Scan for the cell matching the given text and deliver its [X, Y] coordinate at center. 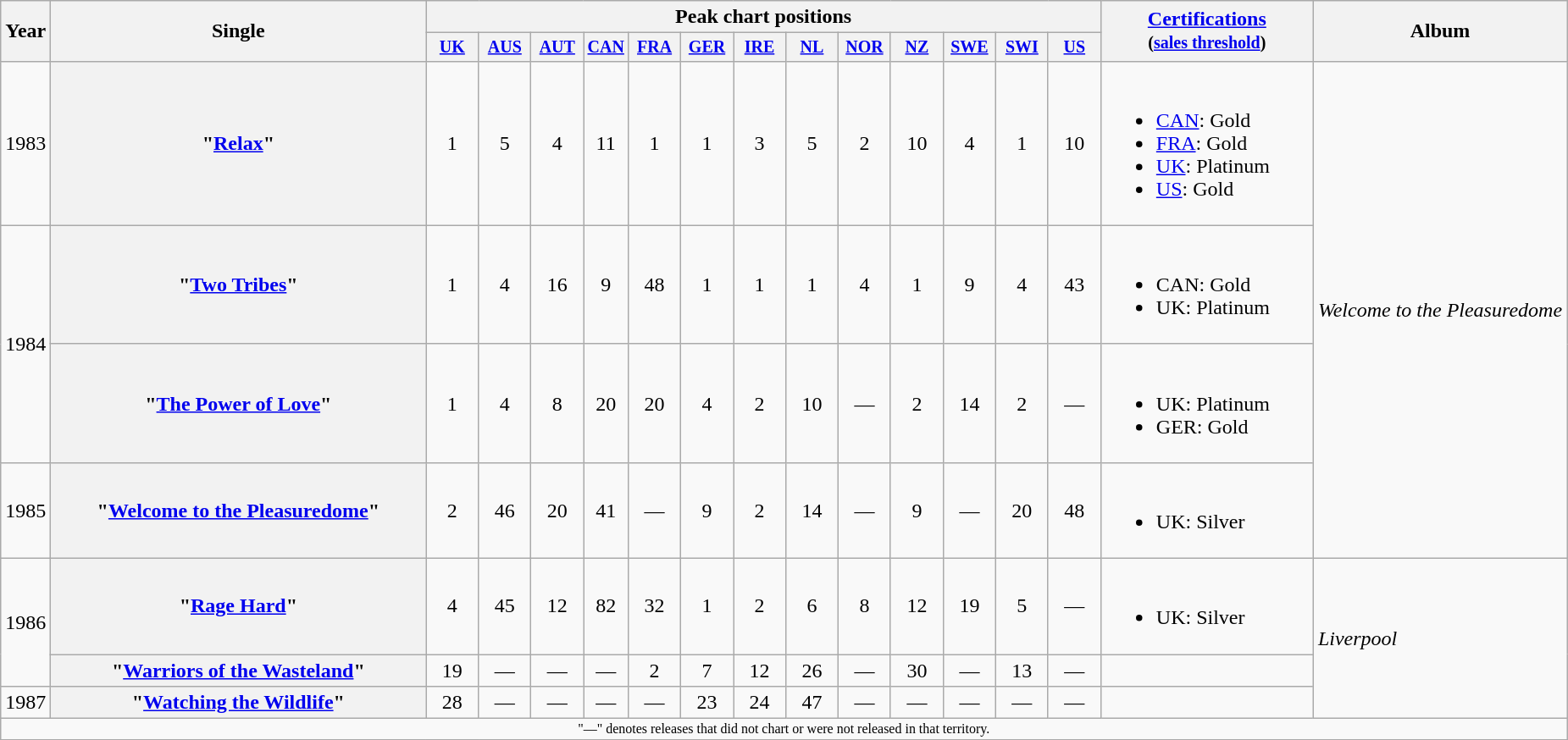
82 [607, 606]
"—" denotes releases that did not chart or were not released in that territory. [784, 729]
CAN: GoldUK: Platinum [1206, 284]
6 [812, 606]
"Welcome to the Pleasuredome" [239, 510]
28 [452, 703]
30 [917, 671]
Year [25, 31]
AUT [557, 47]
1987 [25, 703]
"Two Tribes" [239, 284]
Album [1440, 31]
Peak chart positions [763, 17]
"Watching the Wildlife" [239, 703]
UK [452, 47]
1985 [25, 510]
SWE [969, 47]
NL [812, 47]
CAN [607, 47]
32 [655, 606]
Liverpool [1440, 638]
47 [812, 703]
45 [505, 606]
3 [760, 143]
"Relax" [239, 143]
Single [239, 31]
IRE [760, 47]
"Warriors of the Wasteland" [239, 671]
1984 [25, 344]
26 [812, 671]
41 [607, 510]
1986 [25, 623]
"The Power of Love" [239, 403]
23 [707, 703]
US [1074, 47]
11 [607, 143]
SWI [1022, 47]
FRA [655, 47]
24 [760, 703]
46 [505, 510]
"Rage Hard" [239, 606]
NOR [864, 47]
16 [557, 284]
1983 [25, 143]
Welcome to the Pleasuredome [1440, 310]
CAN: GoldFRA: GoldUK: PlatinumUS: Gold [1206, 143]
NZ [917, 47]
13 [1022, 671]
GER [707, 47]
UK: PlatinumGER: Gold [1206, 403]
Certifications(sales threshold) [1206, 31]
AUS [505, 47]
7 [707, 671]
43 [1074, 284]
